For the text-containing cell, return its midpoint in (X, Y) coordinate format. 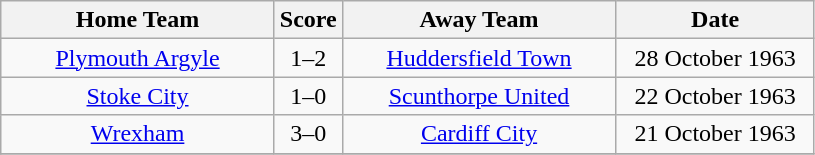
Date (716, 20)
21 October 1963 (716, 134)
3–0 (308, 134)
Wrexham (138, 134)
Away Team (479, 20)
Cardiff City (479, 134)
22 October 1963 (716, 96)
28 October 1963 (716, 58)
Plymouth Argyle (138, 58)
1–0 (308, 96)
Home Team (138, 20)
Stoke City (138, 96)
1–2 (308, 58)
Scunthorpe United (479, 96)
Huddersfield Town (479, 58)
Score (308, 20)
